Output the (X, Y) coordinate of the center of the cell containing the given text.  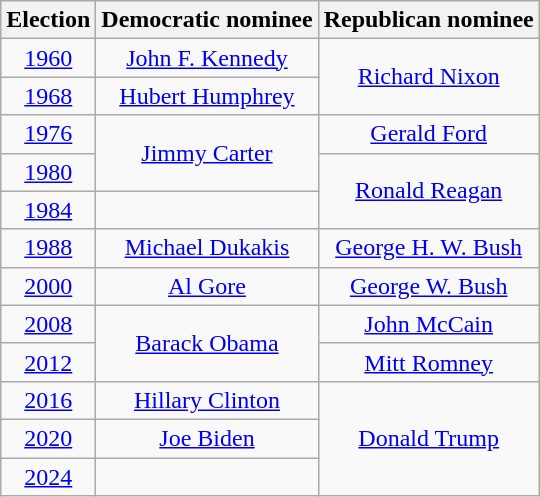
John McCain (428, 324)
Ronald Reagan (428, 191)
1968 (48, 96)
Jimmy Carter (207, 153)
George H. W. Bush (428, 248)
2000 (48, 286)
George W. Bush (428, 286)
2016 (48, 400)
John F. Kennedy (207, 58)
1960 (48, 58)
Joe Biden (207, 438)
Michael Dukakis (207, 248)
Democratic nominee (207, 20)
Mitt Romney (428, 362)
Election (48, 20)
2012 (48, 362)
Gerald Ford (428, 134)
Al Gore (207, 286)
Hillary Clinton (207, 400)
2020 (48, 438)
1984 (48, 210)
Hubert Humphrey (207, 96)
Barack Obama (207, 343)
1980 (48, 172)
Richard Nixon (428, 77)
Donald Trump (428, 438)
2024 (48, 477)
1976 (48, 134)
2008 (48, 324)
1988 (48, 248)
Republican nominee (428, 20)
